Identify which cell holds the provided text, then report its [x, y] central coordinate. 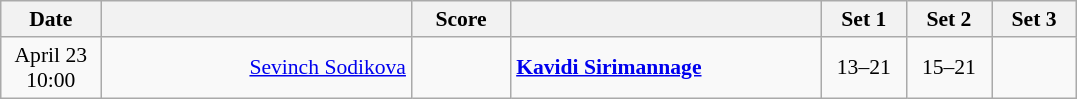
Date [51, 19]
15–21 [948, 68]
Score [461, 19]
Sevinch Sodikova [256, 68]
Set 3 [1034, 19]
13–21 [864, 68]
Set 2 [948, 19]
Kavidi Sirimannage [666, 68]
Set 1 [864, 19]
April 2310:00 [51, 68]
